Determine the [X, Y] coordinate at the center of the cell enclosing the given text.  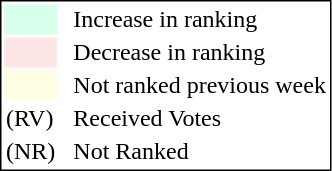
Not ranked previous week [200, 85]
Increase in ranking [200, 19]
Not Ranked [200, 151]
(NR) [30, 151]
Decrease in ranking [200, 53]
(RV) [30, 119]
Received Votes [200, 119]
